Locate the cell with the specified text and output its (x, y) center coordinate. 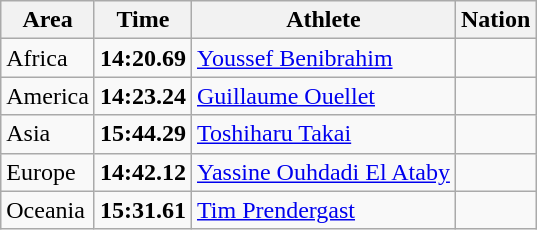
14:23.24 (142, 96)
Tim Prendergast (323, 210)
Asia (48, 134)
Yassine Ouhdadi El Ataby (323, 172)
14:20.69 (142, 58)
Athlete (323, 20)
Oceania (48, 210)
Nation (495, 20)
America (48, 96)
Guillaume Ouellet (323, 96)
14:42.12 (142, 172)
Time (142, 20)
Africa (48, 58)
Area (48, 20)
Europe (48, 172)
Youssef Benibrahim (323, 58)
Toshiharu Takai (323, 134)
15:44.29 (142, 134)
15:31.61 (142, 210)
